From the cell containing the given text, extract its center point as (x, y) coordinate. 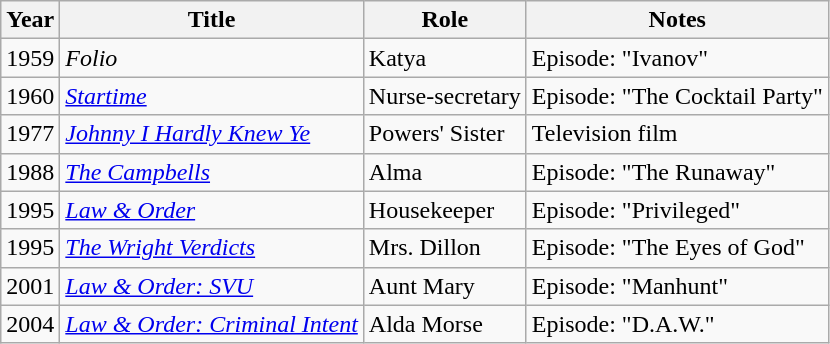
Alda Morse (444, 324)
1977 (30, 134)
Episode: "Manhunt" (677, 286)
Nurse-secretary (444, 96)
Alma (444, 172)
Title (212, 20)
Folio (212, 58)
Powers' Sister (444, 134)
Episode: "Ivanov" (677, 58)
Startime (212, 96)
Episode: "Privileged" (677, 210)
Aunt Mary (444, 286)
Episode: "The Cocktail Party" (677, 96)
Mrs. Dillon (444, 248)
Housekeeper (444, 210)
Episode: "The Runaway" (677, 172)
The Campbells (212, 172)
2001 (30, 286)
Episode: "D.A.W." (677, 324)
The Wright Verdicts (212, 248)
Year (30, 20)
Role (444, 20)
2004 (30, 324)
1960 (30, 96)
Episode: "The Eyes of God" (677, 248)
Katya (444, 58)
Television film (677, 134)
Law & Order: SVU (212, 286)
Law & Order: Criminal Intent (212, 324)
Notes (677, 20)
1988 (30, 172)
1959 (30, 58)
Johnny I Hardly Knew Ye (212, 134)
Law & Order (212, 210)
